Output the (x, y) coordinate of the center of the cell containing the given text.  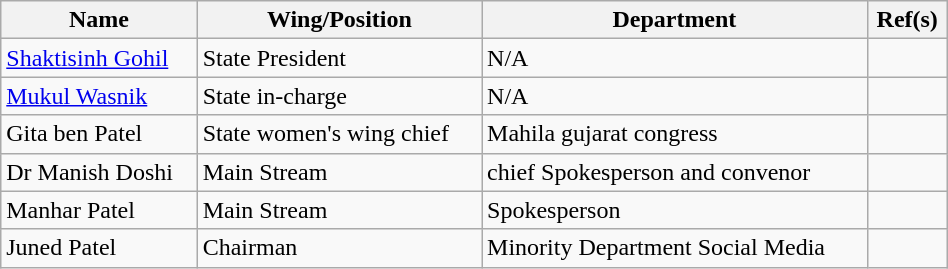
Dr Manish Doshi (99, 172)
State President (339, 58)
Mukul Wasnik (99, 96)
Minority Department Social Media (675, 248)
Juned Patel (99, 248)
Wing/Position (339, 20)
Gita ben Patel (99, 134)
chief Spokesperson and convenor (675, 172)
Shaktisinh Gohil (99, 58)
Manhar Patel (99, 210)
State in-charge (339, 96)
Spokesperson (675, 210)
State women's wing chief (339, 134)
Chairman (339, 248)
Mahila gujarat congress (675, 134)
Department (675, 20)
Ref(s) (907, 20)
Name (99, 20)
